Scan for the cell matching the given text and deliver its (x, y) coordinate at center. 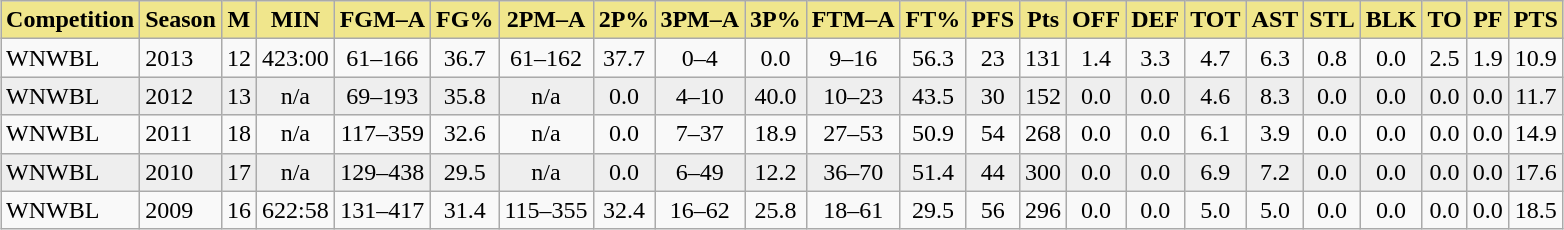
296 (1044, 210)
129–438 (382, 172)
12.2 (776, 172)
MIN (295, 20)
423:00 (295, 58)
0.8 (1332, 58)
BLK (1391, 20)
3.3 (1156, 58)
PF (1488, 20)
61–166 (382, 58)
6–49 (700, 172)
FG% (465, 20)
TO (1444, 20)
3P% (776, 20)
2010 (181, 172)
TOT (1216, 20)
18 (238, 134)
1.4 (1096, 58)
10.9 (1536, 58)
37.7 (624, 58)
1.9 (1488, 58)
131–417 (382, 210)
32.6 (465, 134)
PTS (1536, 20)
36.7 (465, 58)
152 (1044, 96)
131 (1044, 58)
56 (993, 210)
4.6 (1216, 96)
43.5 (933, 96)
51.4 (933, 172)
622:58 (295, 210)
18.9 (776, 134)
36–70 (853, 172)
10–23 (853, 96)
268 (1044, 134)
8.3 (1275, 96)
2011 (181, 134)
40.0 (776, 96)
25.8 (776, 210)
6.3 (1275, 58)
2P% (624, 20)
6.9 (1216, 172)
Competition (70, 20)
18–61 (853, 210)
Season (181, 20)
16–62 (700, 210)
0–4 (700, 58)
69–193 (382, 96)
4.7 (1216, 58)
2.5 (1444, 58)
M (238, 20)
13 (238, 96)
2PM–A (546, 20)
44 (993, 172)
Pts (1044, 20)
27–53 (853, 134)
3.9 (1275, 134)
DEF (1156, 20)
115–355 (546, 210)
18.5 (1536, 210)
117–359 (382, 134)
23 (993, 58)
31.4 (465, 210)
7–37 (700, 134)
30 (993, 96)
FGM–A (382, 20)
17.6 (1536, 172)
4–10 (700, 96)
6.1 (1216, 134)
61–162 (546, 58)
2013 (181, 58)
14.9 (1536, 134)
AST (1275, 20)
54 (993, 134)
35.8 (465, 96)
32.4 (624, 210)
12 (238, 58)
OFF (1096, 20)
11.7 (1536, 96)
50.9 (933, 134)
2012 (181, 96)
FTM–A (853, 20)
STL (1332, 20)
3PM–A (700, 20)
9–16 (853, 58)
2009 (181, 210)
300 (1044, 172)
17 (238, 172)
FT% (933, 20)
7.2 (1275, 172)
16 (238, 210)
56.3 (933, 58)
PFS (993, 20)
